Search for the cell housing the specified text and yield its (x, y) center coordinate. 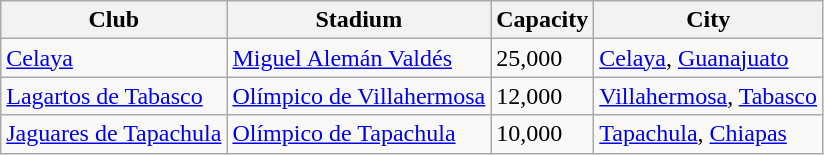
Jaguares de Tapachula (114, 134)
Lagartos de Tabasco (114, 96)
25,000 (542, 58)
Olímpico de Tapachula (359, 134)
Tapachula, Chiapas (708, 134)
Olímpico de Villahermosa (359, 96)
Stadium (359, 20)
Villahermosa, Tabasco (708, 96)
Celaya (114, 58)
Capacity (542, 20)
12,000 (542, 96)
City (708, 20)
Miguel Alemán Valdés (359, 58)
Club (114, 20)
10,000 (542, 134)
Celaya, Guanajuato (708, 58)
